Return [x, y] of the center of cell containing provided text 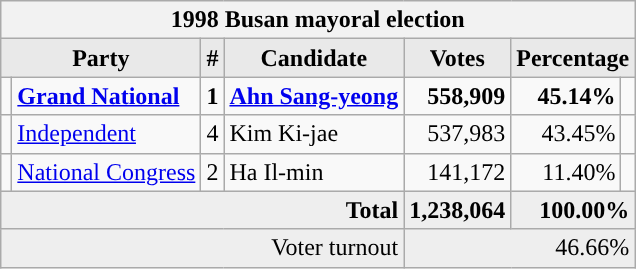
100.00% [573, 210]
Total [202, 210]
11.40% [566, 172]
2 [212, 172]
43.45% [566, 134]
4 [212, 134]
# [212, 58]
Ahn Sang-yeong [314, 96]
Ha Il-min [314, 172]
1,238,064 [458, 210]
Independent [106, 134]
Candidate [314, 58]
46.66% [520, 248]
Voter turnout [202, 248]
Grand National [106, 96]
Votes [458, 58]
Kim Ki-jae [314, 134]
45.14% [566, 96]
Party [101, 58]
537,983 [458, 134]
National Congress [106, 172]
1998 Busan mayoral election [318, 20]
Percentage [573, 58]
141,172 [458, 172]
558,909 [458, 96]
1 [212, 96]
